Provide the [X, Y] coordinate of the cell's center where the given text is located.  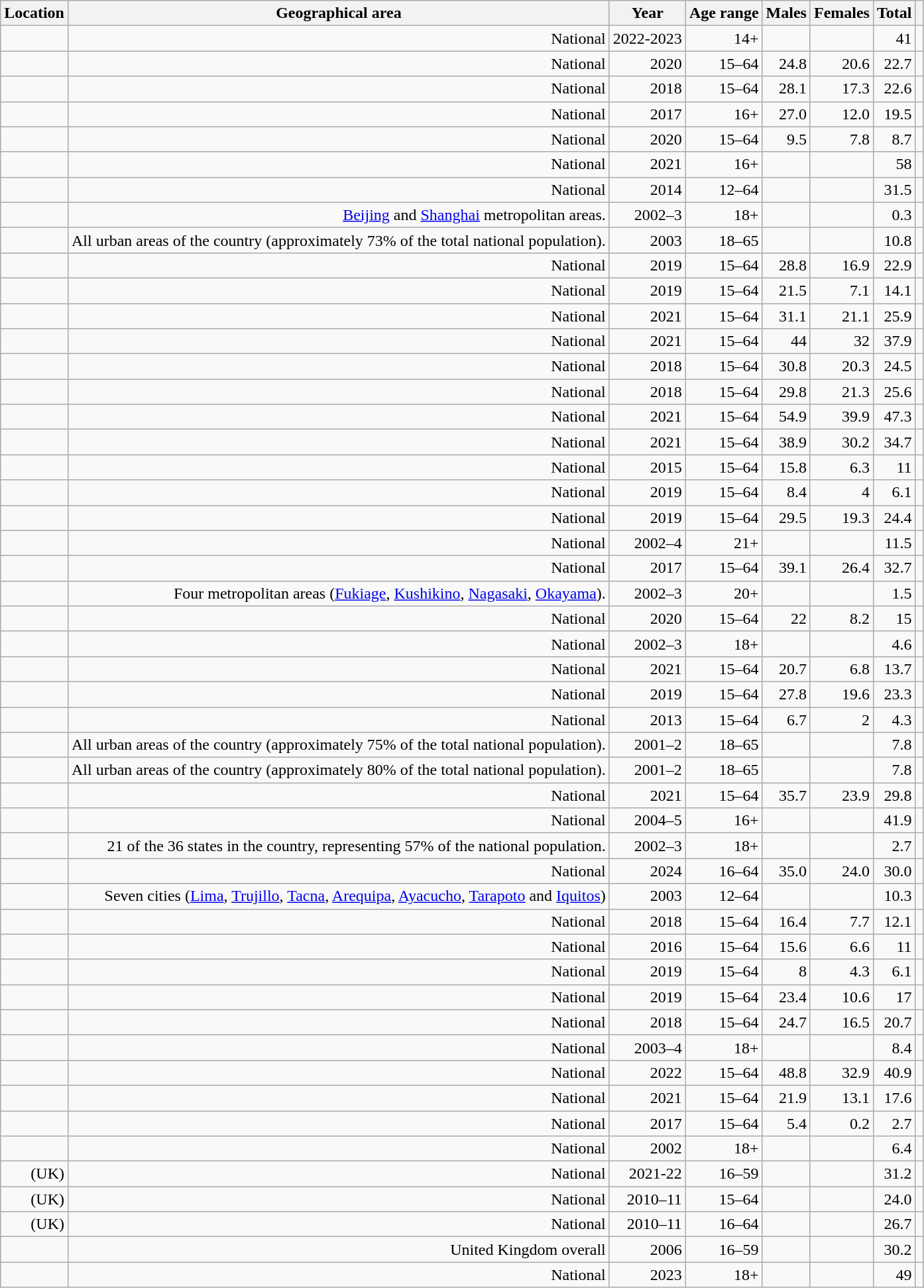
13.1 [842, 1098]
17 [894, 997]
Four metropolitan areas (Fukiage, Kushikino, Nagasaki, Okayama). [338, 593]
United Kingdom overall [338, 1250]
7.1 [842, 290]
6.4 [894, 1149]
32.9 [842, 1073]
Beijing and Shanghai metropolitan areas. [338, 215]
23.3 [894, 694]
25.9 [894, 316]
All urban areas of the country (approximately 80% of the total national population). [338, 770]
24.7 [786, 1022]
13.7 [894, 669]
7.7 [842, 921]
54.9 [786, 417]
5.4 [786, 1124]
35.0 [786, 871]
34.7 [894, 442]
2004–5 [647, 821]
28.8 [786, 265]
16.9 [842, 265]
21.5 [786, 290]
49 [894, 1275]
9.5 [786, 139]
6.6 [842, 947]
24.8 [786, 64]
2021-22 [647, 1174]
17.6 [894, 1098]
26.7 [894, 1224]
19.5 [894, 114]
15.8 [786, 467]
24.5 [894, 367]
20.6 [842, 64]
0.2 [842, 1124]
Seven cities (Lima, Trujillo, Tacna, Arequipa, Ayacucho, Tarapoto and Iquitos) [338, 896]
11.5 [894, 543]
6.7 [786, 719]
0.3 [894, 215]
48.8 [786, 1073]
Geographical area [338, 13]
12.1 [894, 921]
2016 [647, 947]
20.3 [842, 367]
23.4 [786, 997]
Total [894, 13]
16.4 [786, 921]
All urban areas of the country (approximately 73% of the total national population). [338, 240]
2006 [647, 1250]
32.7 [894, 568]
16.5 [842, 1022]
2023 [647, 1275]
44 [786, 341]
35.7 [786, 795]
41 [894, 38]
21.1 [842, 316]
2022-2023 [647, 38]
39.1 [786, 568]
21 of the 36 states in the country, representing 57% of the national population. [338, 846]
28.1 [786, 89]
47.3 [894, 417]
All urban areas of the country (approximately 75% of the total national population). [338, 745]
6.8 [842, 669]
17.3 [842, 89]
Females [842, 13]
22.9 [894, 265]
2002–4 [647, 543]
2022 [647, 1073]
37.9 [894, 341]
8.2 [842, 618]
27.0 [786, 114]
58 [894, 164]
30.8 [786, 367]
Age range [724, 13]
2014 [647, 190]
12.0 [842, 114]
21.3 [842, 392]
2024 [647, 871]
19.6 [842, 694]
39.9 [842, 417]
8.7 [894, 139]
10.6 [842, 997]
15 [894, 618]
4.6 [894, 644]
21.9 [786, 1098]
Location [34, 13]
10.8 [894, 240]
22 [786, 618]
19.3 [842, 518]
8 [786, 972]
40.9 [894, 1073]
14.1 [894, 290]
15.6 [786, 947]
38.9 [786, 442]
22.6 [894, 89]
2015 [647, 467]
2013 [647, 719]
29.5 [786, 518]
14+ [724, 38]
Year [647, 13]
2 [842, 719]
24.4 [894, 518]
4 [842, 493]
25.6 [894, 392]
1.5 [894, 593]
31.5 [894, 190]
2002 [647, 1149]
10.3 [894, 896]
31.2 [894, 1174]
23.9 [842, 795]
22.7 [894, 64]
30.0 [894, 871]
20+ [724, 593]
26.4 [842, 568]
Males [786, 13]
41.9 [894, 821]
27.8 [786, 694]
32 [842, 341]
6.3 [842, 467]
21+ [724, 543]
2003–4 [647, 1047]
31.1 [786, 316]
